Identify which cell holds the provided text, then report its [x, y] central coordinate. 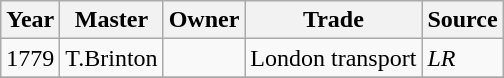
Trade [334, 20]
London transport [334, 58]
Master [112, 20]
1779 [30, 58]
Year [30, 20]
Owner [204, 20]
Source [462, 20]
LR [462, 58]
T.Brinton [112, 58]
